Pinpoint the cell where the given text exists, returning its (x, y) midpoint coordinate. 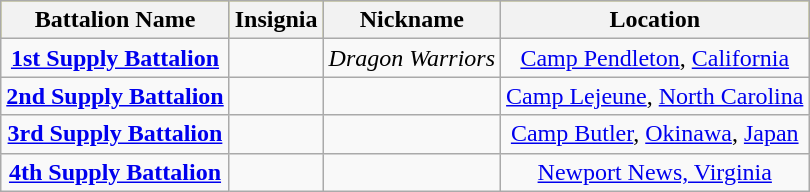
Newport News, Virginia (655, 172)
Camp Butler, Okinawa, Japan (655, 134)
Battalion Name (115, 20)
Camp Lejeune, North Carolina (655, 96)
Nickname (412, 20)
Camp Pendleton, California (655, 58)
2nd Supply Battalion (115, 96)
Dragon Warriors (412, 58)
Insignia (276, 20)
Location (655, 20)
4th Supply Battalion (115, 172)
3rd Supply Battalion (115, 134)
1st Supply Battalion (115, 58)
